Provide the (x, y) coordinate of the cell's center where the given text is located.  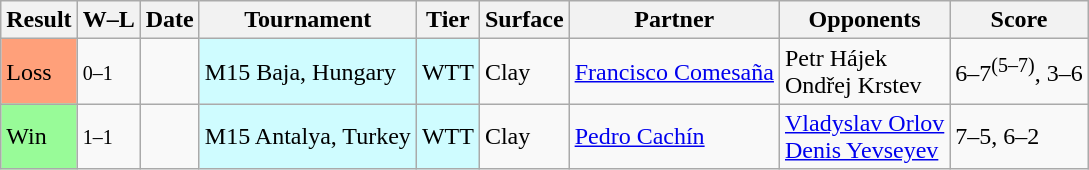
Petr Hájek Ondřej Krstev (864, 72)
Tier (448, 20)
Pedro Cachín (674, 136)
6–7(5–7), 3–6 (1019, 72)
1–1 (108, 136)
0–1 (108, 72)
Vladyslav Orlov Denis Yevseyev (864, 136)
Result (39, 20)
Score (1019, 20)
W–L (108, 20)
Win (39, 136)
Tournament (308, 20)
Loss (39, 72)
Partner (674, 20)
Opponents (864, 20)
Francisco Comesaña (674, 72)
Surface (524, 20)
M15 Baja, Hungary (308, 72)
7–5, 6–2 (1019, 136)
M15 Antalya, Turkey (308, 136)
Date (170, 20)
